Pinpoint the cell where the given text exists, returning its (x, y) midpoint coordinate. 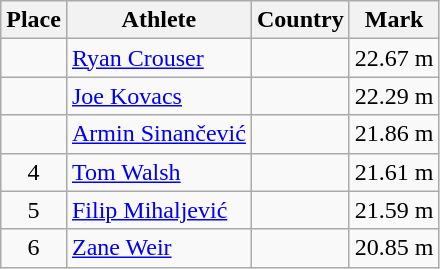
Filip Mihaljević (158, 210)
Place (34, 20)
21.86 m (394, 134)
20.85 m (394, 248)
21.59 m (394, 210)
Joe Kovacs (158, 96)
Country (300, 20)
5 (34, 210)
22.29 m (394, 96)
Zane Weir (158, 248)
Mark (394, 20)
Athlete (158, 20)
6 (34, 248)
Ryan Crouser (158, 58)
22.67 m (394, 58)
Armin Sinančević (158, 134)
Tom Walsh (158, 172)
21.61 m (394, 172)
4 (34, 172)
